Find where the given text appears and provide that cell's center as [x, y] coordinate. 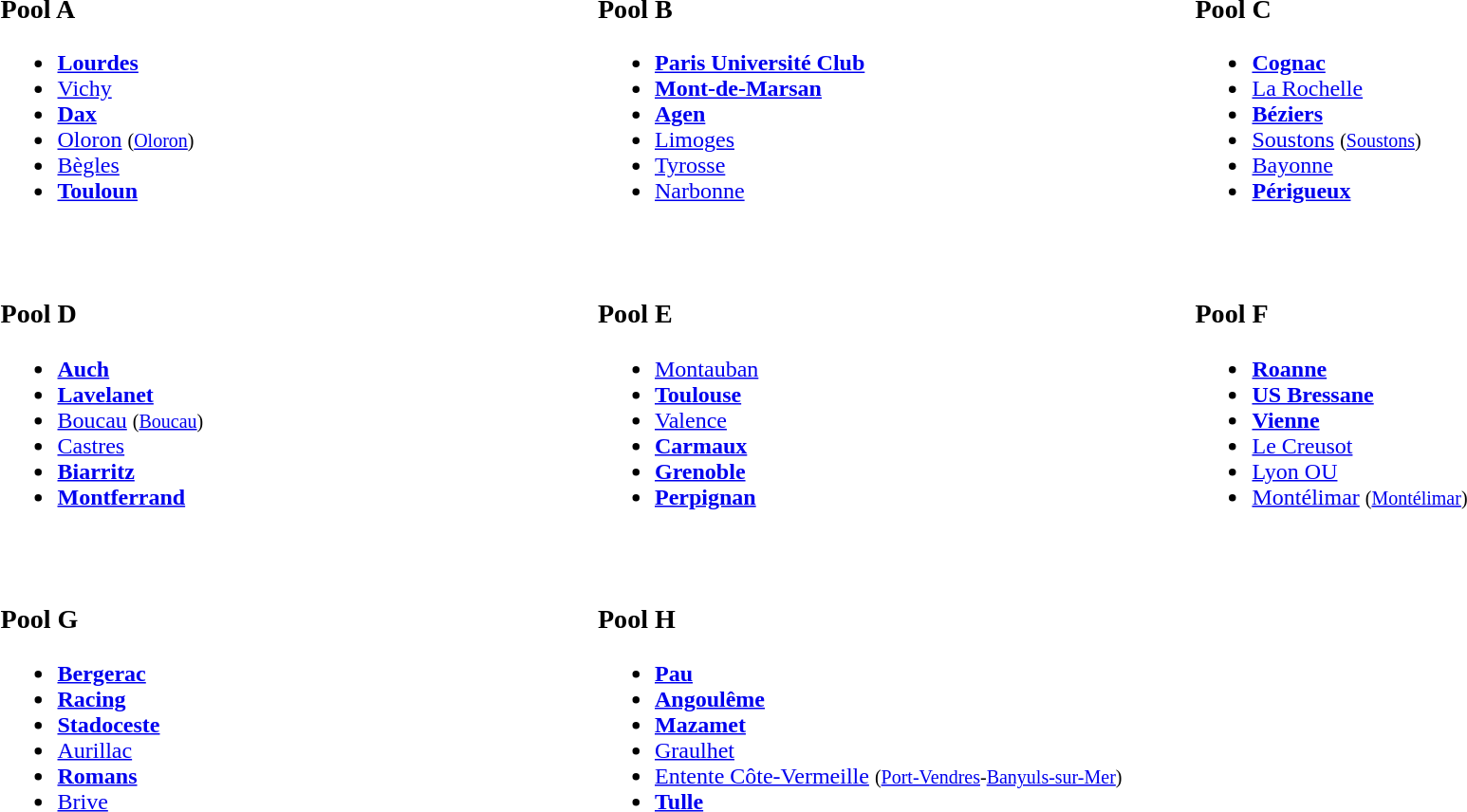
Pool EMontaubanToulouseValenceCarmauxGrenoblePerpignan [887, 389]
